Locate the cell with the specified text and output its [X, Y] center coordinate. 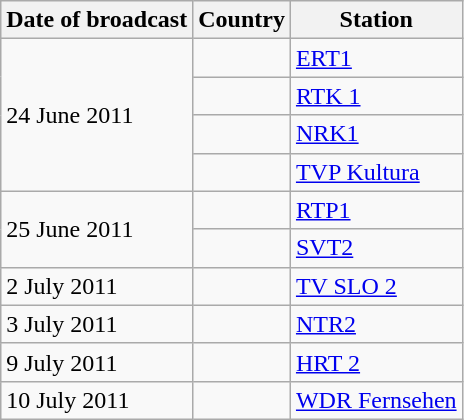
TV SLO 2 [376, 286]
SVT2 [376, 248]
2 July 2011 [97, 286]
3 July 2011 [97, 324]
25 June 2011 [97, 229]
Station [376, 20]
NRK1 [376, 134]
10 July 2011 [97, 400]
Country [242, 20]
Date of broadcast [97, 20]
RTK 1 [376, 96]
24 June 2011 [97, 115]
WDR Fernsehen [376, 400]
TVP Kultura [376, 172]
HRT 2 [376, 362]
RTP1 [376, 210]
9 July 2011 [97, 362]
NTR2 [376, 324]
ERT1 [376, 58]
